Output the [x, y] coordinate of the center of the cell containing the given text.  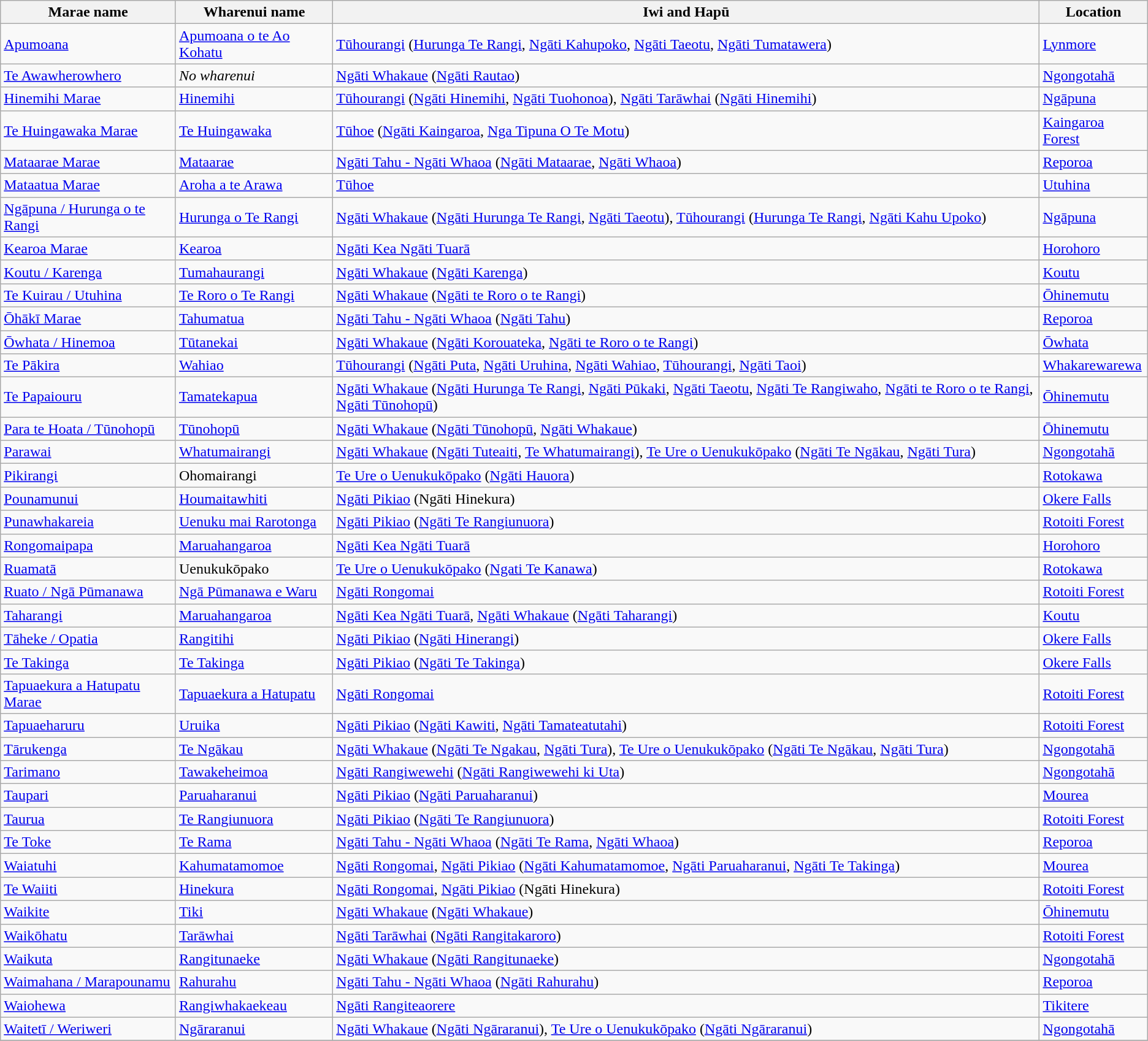
Ngāti Whakaue (Ngāti Te Ngakau, Ngāti Tura), Te Ure o Uenukukōpako (Ngāti Te Ngākau, Ngāti Tura) [686, 749]
Ngāpuna / Hurunga o te Rangi [88, 217]
Uenukukōpako [254, 569]
Ōhākī Marae [88, 318]
Houmaitawhiti [254, 499]
Te Toke [88, 842]
Ngāti Pikiao (Ngāti Paruaharanui) [686, 796]
Hurunga o Te Rangi [254, 217]
Tārukenga [88, 749]
Ngāti Kea Ngāti Tuarā, Ngāti Whakaue (Ngāti Taharangi) [686, 615]
Waitetī / Weriweri [88, 1029]
Rahurahu [254, 982]
Tarāwhai [254, 935]
Iwi and Hapū [686, 12]
Mataarae [254, 162]
Hinekura [254, 889]
Uenuku mai Rarotonga [254, 522]
Ngāti Whakaue (Ngāti Hurunga Te Rangi, Ngāti Taeotu), Tūhourangi (Hurunga Te Rangi, Ngāti Kahu Upoko) [686, 217]
Tiki [254, 912]
Ruamatā [88, 569]
Te Kuirau / Utuhina [88, 295]
Tapuaekura a Hatupatu Marae [88, 693]
Te Rama [254, 842]
Tumahaurangi [254, 272]
Tūnohopū [254, 429]
Waimahana / Marapounamu [88, 982]
Ngāti Whakaue (Ngāti Rautao) [686, 75]
Lynmore [1093, 44]
Te Pākira [88, 366]
Ngāti Pikiao (Ngāti Te Takinga) [686, 662]
Ngāti Rangiwewehi (Ngāti Rangiwewehi ki Uta) [686, 772]
Ngāti Pikiao (Ngāti Hinekura) [686, 499]
Tahumatua [254, 318]
Whakarewarewa [1093, 366]
Ngāti Pikiao (Ngāti Kawiti, Ngāti Tamateatutahi) [686, 725]
Waiohewa [88, 1005]
Aroha a te Arawa [254, 185]
Te Ure o Uenukukōpako (Ngati Te Kanawa) [686, 569]
Hinemihi Marae [88, 99]
Marae name [88, 12]
Tūhourangi (Ngāti Hinemihi, Ngāti Tuohonoa), Ngāti Tarāwhai (Ngāti Hinemihi) [686, 99]
Tapuaekura a Hatupatu [254, 693]
Pikirangi [88, 475]
Ngāti Tahu - Ngāti Whaoa (Ngāti Te Rama, Ngāti Whaoa) [686, 842]
Tapuaeharuru [88, 725]
Ngāti Tahu - Ngāti Whaoa (Ngāti Rahurahu) [686, 982]
Taurua [88, 819]
Tūhourangi (Hurunga Te Rangi, Ngāti Kahupoko, Ngāti Taeotu, Ngāti Tumatawera) [686, 44]
Ngāti Whakaue (Ngāti Rangitunaeke) [686, 959]
Tūhoe [686, 185]
Waikite [88, 912]
Ruato / Ngā Pūmanawa [88, 592]
Te Papaiouru [88, 398]
Ngāti Pikiao (Ngāti Hinerangi) [686, 639]
Hinemihi [254, 99]
Ngāti Whakaue (Ngāti Whakaue) [686, 912]
Ngāti Rongomai, Ngāti Pikiao (Ngāti Kahumatamomoe, Ngāti Paruaharanui, Ngāti Te Takinga) [686, 866]
Te Awawherowhero [88, 75]
Tūhourangi (Ngāti Puta, Ngāti Uruhina, Ngāti Wahiao, Tūhourangi, Ngāti Taoi) [686, 366]
Rangitihi [254, 639]
Kearoa [254, 248]
Uruika [254, 725]
Te Waiiti [88, 889]
Rongomaipapa [88, 545]
Te Roro o Te Rangi [254, 295]
Ngāti Whakaue (Ngāti Hurunga Te Rangi, Ngāti Pūkaki, Ngāti Taeotu, Ngāti Te Rangiwaho, Ngāti te Roro o te Rangi, Ngāti Tūnohopū) [686, 398]
Tūhoe (Ngāti Kaingaroa, Nga Tipuna O Te Motu) [686, 130]
Rangiwhakaekeau [254, 1005]
Ngāti Whakaue (Ngāti Ngāraranui), Te Ure o Uenukukōpako (Ngāti Ngāraranui) [686, 1029]
Ngāti Tarāwhai (Ngāti Rangitakaroro) [686, 935]
Apumoana o te Ao Kohatu [254, 44]
Para te Hoata / Tūnohopū [88, 429]
Location [1093, 12]
Tamatekapua [254, 398]
Wahiao [254, 366]
Waikuta [88, 959]
Wharenui name [254, 12]
Ngāraranui [254, 1029]
Ngāti Rangiteaorere [686, 1005]
Ngāti Tahu - Ngāti Whaoa (Ngāti Mataarae, Ngāti Whaoa) [686, 162]
Ohomairangi [254, 475]
Te Huingawaka [254, 130]
Whatumairangi [254, 452]
Tikitere [1093, 1005]
Ngāti Whakaue (Ngāti Tuteaiti, Te Whatumairangi), Te Ure o Uenukukōpako (Ngāti Te Ngākau, Ngāti Tura) [686, 452]
Ngāti Tahu - Ngāti Whaoa (Ngāti Tahu) [686, 318]
Te Ngākau [254, 749]
Ngāti Whakaue (Ngāti Karenga) [686, 272]
Tūtanekai [254, 342]
Ngāti Whakaue (Ngāti Tūnohopū, Ngāti Whakaue) [686, 429]
Paruaharanui [254, 796]
Taharangi [88, 615]
Utuhina [1093, 185]
Koutu / Karenga [88, 272]
Kaingaroa Forest [1093, 130]
Mataatua Marae [88, 185]
Pounamunui [88, 499]
Ngāti Whakaue (Ngāti Korouateka, Ngāti te Roro o te Rangi) [686, 342]
Waiatuhi [88, 866]
Punawhakareia [88, 522]
Kahumatamomoe [254, 866]
Ōwhata [1093, 342]
Kearoa Marae [88, 248]
Tāheke / Opatia [88, 639]
Mataarae Marae [88, 162]
Ngāti Rongomai, Ngāti Pikiao (Ngāti Hinekura) [686, 889]
Ngāti Whakaue (Ngāti te Roro o te Rangi) [686, 295]
No wharenui [254, 75]
Parawai [88, 452]
Ōwhata / Hinemoa [88, 342]
Apumoana [88, 44]
Rangitunaeke [254, 959]
Ngā Pūmanawa e Waru [254, 592]
Tawakeheimoa [254, 772]
Te Rangiunuora [254, 819]
Taupari [88, 796]
Tarimano [88, 772]
Waikōhatu [88, 935]
Te Huingawaka Marae [88, 130]
Te Ure o Uenukukōpako (Ngāti Hauora) [686, 475]
